Find where the given text appears and provide that cell's center as (X, Y) coordinate. 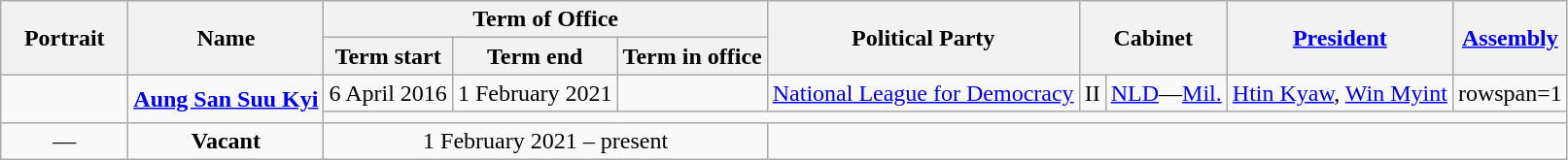
Aung San Suu Kyi (226, 99)
National League for Democracy (923, 93)
President (1340, 38)
Term in office (692, 56)
— (64, 141)
Vacant (226, 141)
Cabinet (1153, 38)
II (1093, 93)
Portrait (64, 38)
1 February 2021 – present (545, 141)
Term end (535, 56)
Term start (388, 56)
6 April 2016 (388, 93)
Political Party (923, 38)
Name (226, 38)
NLD—Mil. (1167, 93)
rowspan=1 (1510, 93)
Term of Office (545, 19)
1 February 2021 (535, 93)
Htin Kyaw, Win Myint (1340, 93)
Assembly (1510, 38)
